Return the [x, y] coordinate for the center point of the cell that contains the specified text.  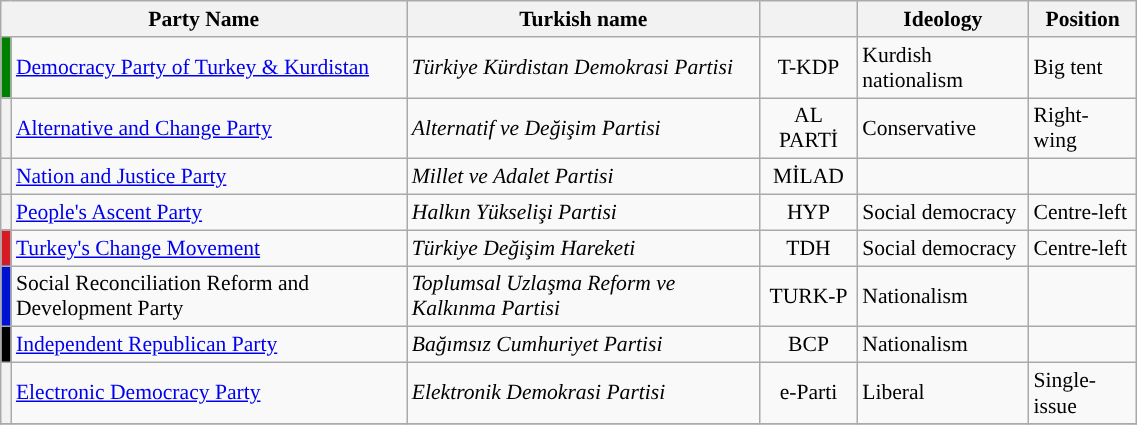
Big tent [1082, 68]
AL PARTİ [808, 128]
T-KDP [808, 68]
Alternative and Change Party [209, 128]
Kurdish nationalism [942, 68]
Toplumsal Uzlaşma Reform ve Kalkınma Partisi [584, 296]
Democracy Party of Turkey & Kurdistan [209, 68]
People's Ascent Party [209, 213]
Social Reconciliation Reform and Development Party [209, 296]
Electronic Democracy Party [209, 394]
BCP [808, 345]
Conservative [942, 128]
Liberal [942, 394]
Türkiye Değişim Hareketi [584, 248]
MİLAD [808, 177]
TURK-P [808, 296]
Turkish name [584, 19]
Position [1082, 19]
e-Parti [808, 394]
Independent Republican Party [209, 345]
Right-wing [1082, 128]
Nation and Justice Party [209, 177]
Turkey's Change Movement [209, 248]
Ideology [942, 19]
Millet ve Adalet Partisi [584, 177]
Alternatif ve Değişim Partisi [584, 128]
Halkın Yükselişi Partisi [584, 213]
Elektronik Demokrasi Partisi [584, 394]
Single-issue [1082, 394]
Party Name [204, 19]
Bağımsız Cumhuriyet Partisi [584, 345]
Türkiye Kürdistan Demokrasi Partisi [584, 68]
HYP [808, 213]
TDH [808, 248]
